Detect which cell encompasses the target text, then output its (X, Y) center coordinate. 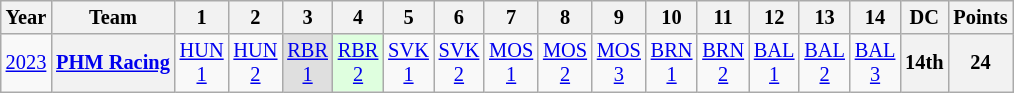
BAL2 (824, 63)
Year (26, 17)
10 (672, 17)
BAL1 (774, 63)
RBR2 (358, 63)
Points (980, 17)
MOS2 (565, 63)
BRN2 (723, 63)
HUN1 (202, 63)
2 (256, 17)
BAL3 (875, 63)
4 (358, 17)
13 (824, 17)
2023 (26, 63)
DC (924, 17)
SVK2 (459, 63)
14 (875, 17)
14th (924, 63)
12 (774, 17)
6 (459, 17)
1 (202, 17)
3 (307, 17)
MOS3 (619, 63)
RBR1 (307, 63)
5 (408, 17)
11 (723, 17)
7 (511, 17)
Team (112, 17)
SVK1 (408, 63)
9 (619, 17)
24 (980, 63)
BRN1 (672, 63)
HUN2 (256, 63)
8 (565, 17)
MOS1 (511, 63)
PHM Racing (112, 63)
